Detect which cell encompasses the target text, then output its (X, Y) center coordinate. 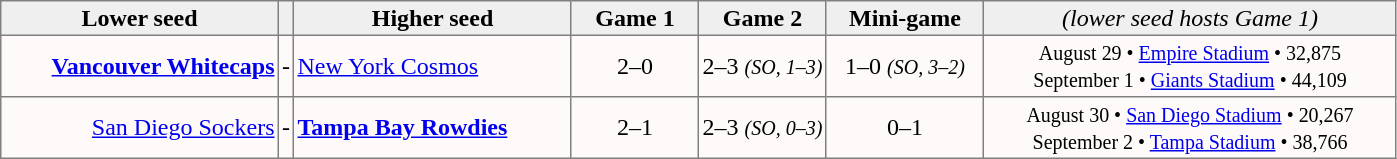
San Diego Sockers (140, 128)
1–0 (SO, 3–2) (905, 66)
(lower seed hosts Game 1) (1190, 18)
2–0 (635, 66)
August 30 • San Diego Stadium • 20,267September 2 • Tampa Stadium • 38,766 (1190, 128)
2–1 (635, 128)
Tampa Bay Rowdies (433, 128)
New York Cosmos (433, 66)
Vancouver Whitecaps (140, 66)
Mini-game (905, 18)
Higher seed (433, 18)
Lower seed (140, 18)
Game 1 (635, 18)
2–3 (SO, 0–3) (763, 128)
2–3 (SO, 1–3) (763, 66)
August 29 • Empire Stadium • 32,875September 1 • Giants Stadium • 44,109 (1190, 66)
0–1 (905, 128)
Game 2 (763, 18)
